For the text-containing cell, return its midpoint in (X, Y) coordinate format. 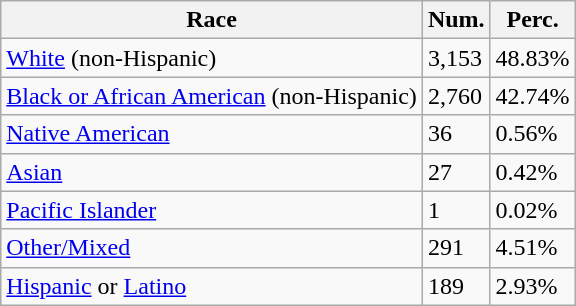
189 (456, 286)
291 (456, 248)
42.74% (532, 96)
1 (456, 210)
Pacific Islander (212, 210)
36 (456, 134)
27 (456, 172)
Asian (212, 172)
2,760 (456, 96)
0.42% (532, 172)
2.93% (532, 286)
White (non-Hispanic) (212, 58)
Race (212, 20)
Perc. (532, 20)
Native American (212, 134)
Num. (456, 20)
Hispanic or Latino (212, 286)
Other/Mixed (212, 248)
0.56% (532, 134)
0.02% (532, 210)
3,153 (456, 58)
Black or African American (non-Hispanic) (212, 96)
48.83% (532, 58)
4.51% (532, 248)
